Extract the [X, Y] coordinate from the center of the cell holding the provided text.  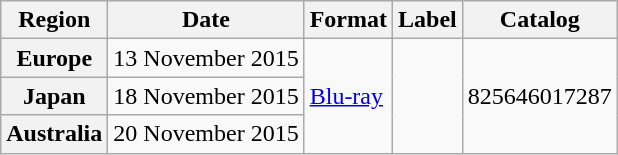
Format [348, 20]
Japan [54, 96]
825646017287 [540, 96]
Region [54, 20]
Australia [54, 134]
Blu-ray [348, 96]
Label [428, 20]
18 November 2015 [206, 96]
Europe [54, 58]
13 November 2015 [206, 58]
Catalog [540, 20]
20 November 2015 [206, 134]
Date [206, 20]
